From the cell containing the given text, extract its center point as [x, y] coordinate. 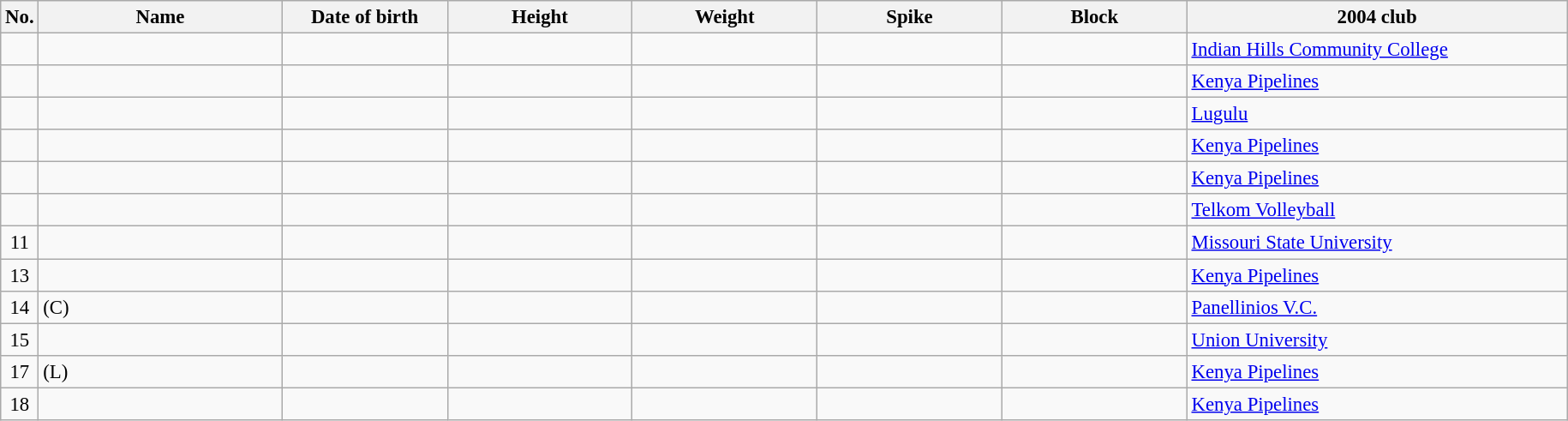
(L) [160, 371]
Name [160, 17]
2004 club [1377, 17]
Block [1094, 17]
Telkom Volleyball [1377, 210]
14 [20, 307]
17 [20, 371]
Indian Hills Community College [1377, 50]
13 [20, 275]
No. [20, 17]
Height [540, 17]
Missouri State University [1377, 243]
Spike [910, 17]
Union University [1377, 340]
Weight [725, 17]
(C) [160, 307]
Lugulu [1377, 114]
15 [20, 340]
Panellinios V.C. [1377, 307]
18 [20, 404]
11 [20, 243]
Date of birth [365, 17]
